Search for the cell housing the specified text and yield its (x, y) center coordinate. 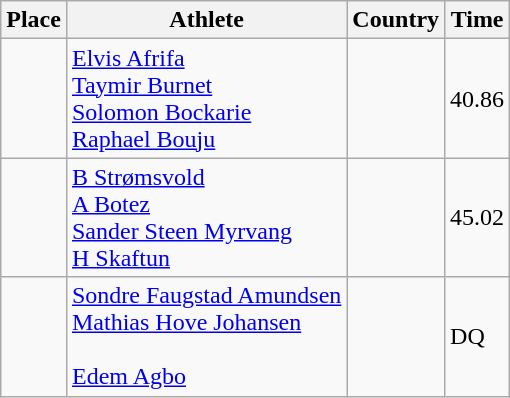
Elvis AfrifaTaymir BurnetSolomon BockarieRaphael Bouju (206, 98)
45.02 (478, 218)
Time (478, 20)
40.86 (478, 98)
B StrømsvoldA BotezSander Steen MyrvangH Skaftun (206, 218)
Athlete (206, 20)
Place (34, 20)
DQ (478, 336)
Sondre Faugstad AmundsenMathias Hove JohansenEdem Agbo (206, 336)
Country (396, 20)
